Determine the [X, Y] coordinate at the center of the cell enclosing the given text.  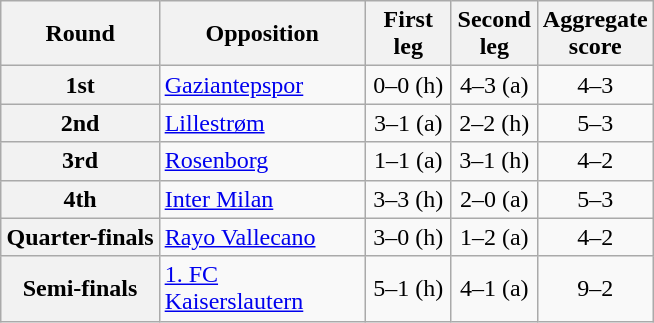
Aggregate score [595, 34]
4th [80, 199]
Rosenborg [262, 161]
1–2 (a) [494, 237]
2nd [80, 123]
Opposition [262, 34]
Semi-finals [80, 288]
2–0 (a) [494, 199]
Quarter-finals [80, 237]
Second leg [494, 34]
0–0 (h) [408, 85]
3–3 (h) [408, 199]
Gaziantepspor [262, 85]
5–1 (h) [408, 288]
2–2 (h) [494, 123]
Lillestrøm [262, 123]
9–2 [595, 288]
3–1 (a) [408, 123]
4–1 (a) [494, 288]
1st [80, 85]
Round [80, 34]
4–3 [595, 85]
Inter Milan [262, 199]
Rayo Vallecano [262, 237]
3–0 (h) [408, 237]
1–1 (a) [408, 161]
3–1 (h) [494, 161]
First leg [408, 34]
4–3 (a) [494, 85]
1. FC Kaiserslautern [262, 288]
3rd [80, 161]
